Locate the cell with the specified text and output its (x, y) center coordinate. 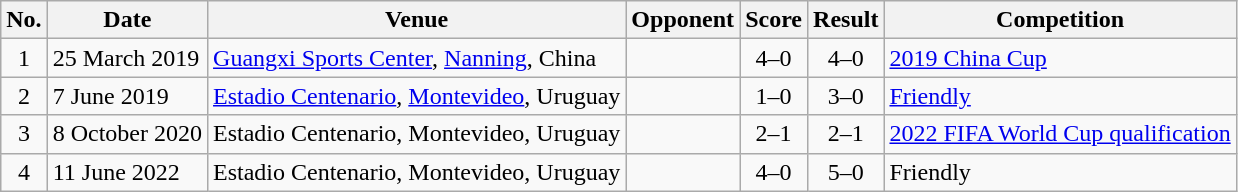
1 (24, 58)
8 October 2020 (127, 134)
3 (24, 134)
Result (846, 20)
1–0 (774, 96)
No. (24, 20)
3–0 (846, 96)
Score (774, 20)
2019 China Cup (1060, 58)
Competition (1060, 20)
Guangxi Sports Center, Nanning, China (417, 58)
25 March 2019 (127, 58)
4 (24, 172)
7 June 2019 (127, 96)
Venue (417, 20)
11 June 2022 (127, 172)
2022 FIFA World Cup qualification (1060, 134)
5–0 (846, 172)
Date (127, 20)
2 (24, 96)
Opponent (683, 20)
